Capture the cell that displays the provided text and extract its [X, Y] central coordinate. 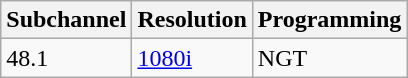
48.1 [66, 58]
1080i [192, 58]
NGT [330, 58]
Resolution [192, 20]
Subchannel [66, 20]
Programming [330, 20]
